Output the (X, Y) coordinate of the center of the cell containing the given text.  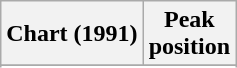
Peakposition (189, 34)
Chart (1991) (72, 34)
